Output the (x, y) coordinate of the center of the cell containing the given text.  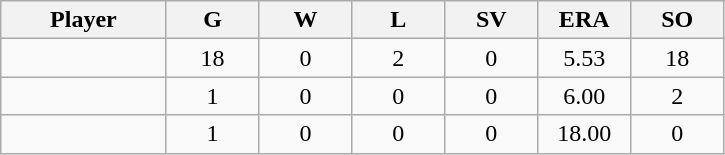
G (212, 20)
5.53 (584, 58)
6.00 (584, 96)
ERA (584, 20)
SO (678, 20)
L (398, 20)
W (306, 20)
18.00 (584, 134)
Player (84, 20)
SV (492, 20)
